Return the (x, y) coordinate for the center point of the cell that contains the specified text.  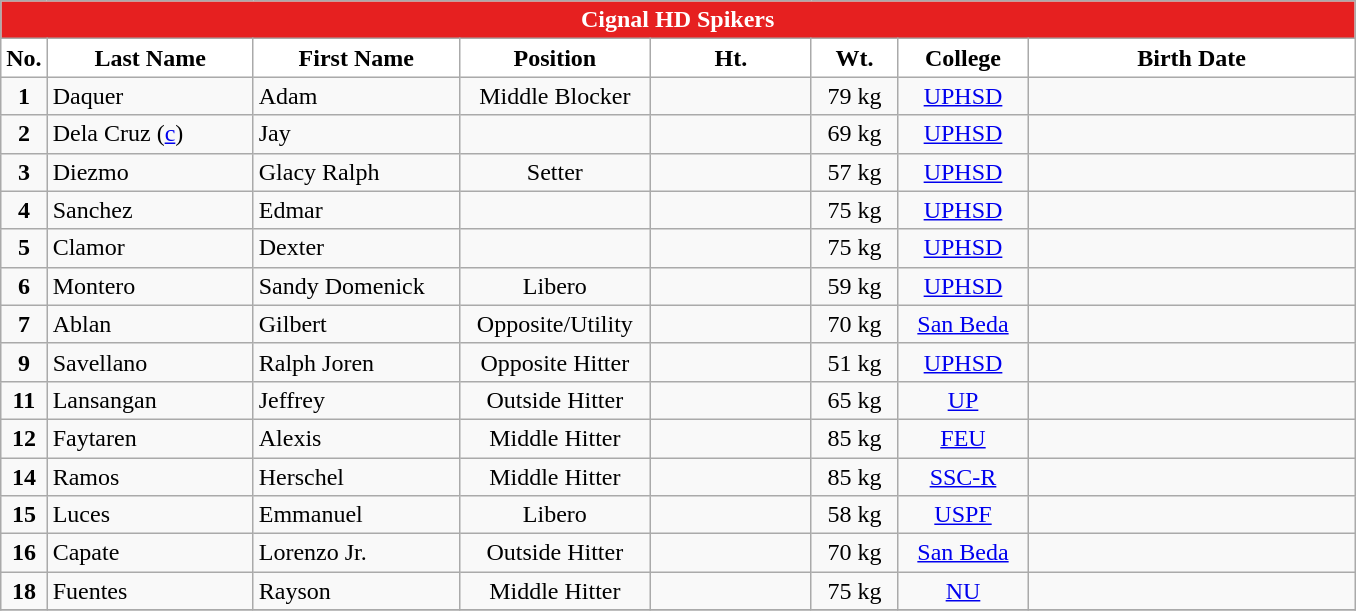
Dexter (356, 248)
18 (24, 591)
Jay (356, 134)
14 (24, 477)
NU (962, 591)
Montero (150, 286)
Sanchez (150, 210)
Clamor (150, 248)
SSC-R (962, 477)
Adam (356, 96)
Opposite Hitter (554, 362)
Middle Blocker (554, 96)
Cignal HD Spikers (678, 20)
5 (24, 248)
USPF (962, 515)
Edmar (356, 210)
7 (24, 324)
FEU (962, 438)
11 (24, 400)
Ralph Joren (356, 362)
Luces (150, 515)
12 (24, 438)
79 kg (854, 96)
15 (24, 515)
Opposite/Utility (554, 324)
9 (24, 362)
57 kg (854, 172)
69 kg (854, 134)
Diezmo (150, 172)
Capate (150, 553)
Wt. (854, 58)
No. (24, 58)
Rayson (356, 591)
3 (24, 172)
Ablan (150, 324)
1 (24, 96)
Faytaren (150, 438)
Position (554, 58)
Gilbert (356, 324)
Herschel (356, 477)
Ht. (730, 58)
59 kg (854, 286)
16 (24, 553)
51 kg (854, 362)
2 (24, 134)
Glacy Ralph (356, 172)
Jeffrey (356, 400)
First Name (356, 58)
Birth Date (1192, 58)
UP (962, 400)
Daquer (150, 96)
4 (24, 210)
Alexis (356, 438)
Lorenzo Jr. (356, 553)
Fuentes (150, 591)
Ramos (150, 477)
Lansangan (150, 400)
Sandy Domenick (356, 286)
58 kg (854, 515)
College (962, 58)
Savellano (150, 362)
Emmanuel (356, 515)
Dela Cruz (c) (150, 134)
65 kg (854, 400)
6 (24, 286)
Last Name (150, 58)
Setter (554, 172)
